Output the (x, y) coordinate of the center of the cell containing the given text.  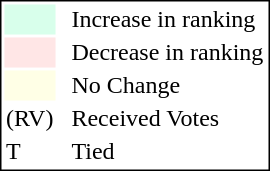
(RV) (29, 119)
Increase in ranking (168, 19)
Received Votes (168, 119)
Tied (168, 151)
No Change (168, 85)
T (29, 151)
Decrease in ranking (168, 53)
